Locate the cell with the specified text and output its (x, y) center coordinate. 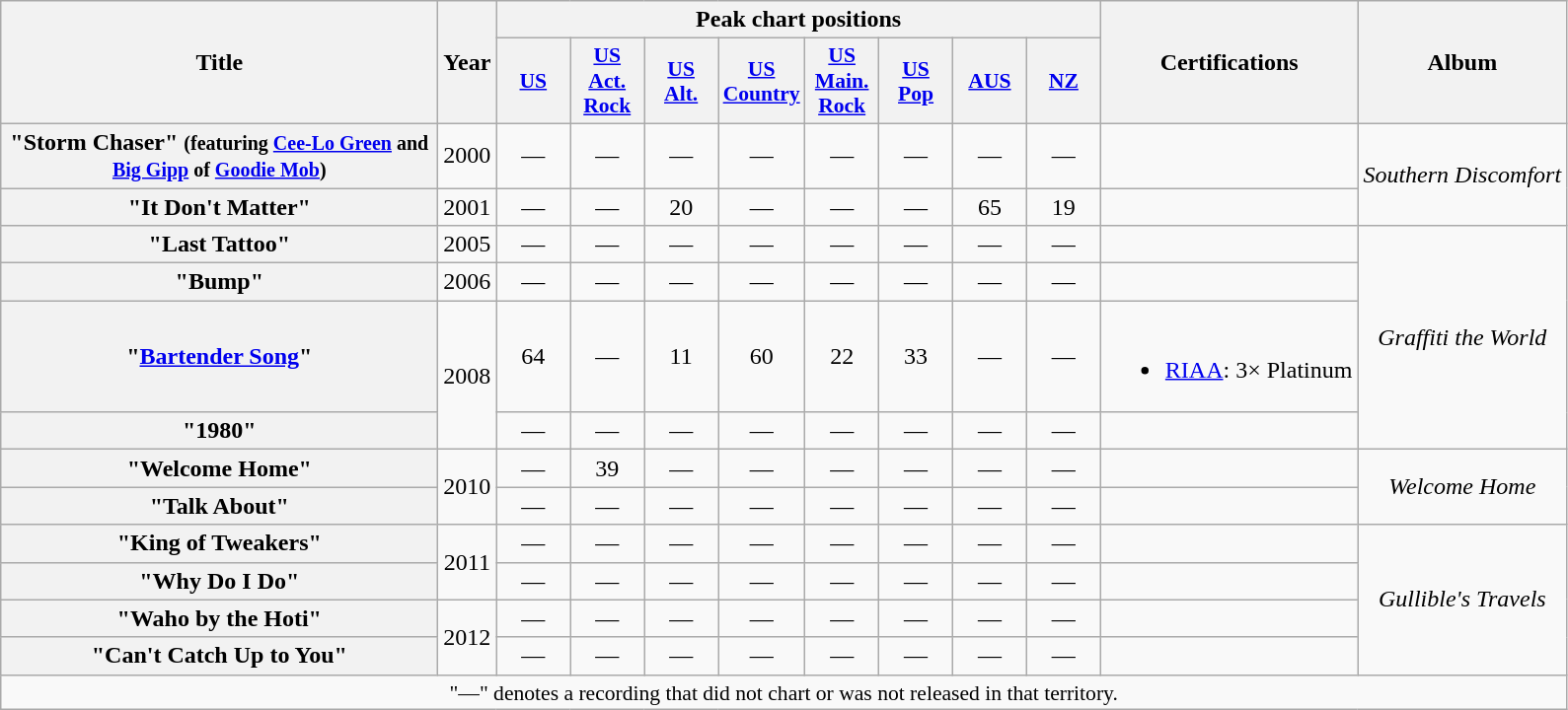
2012 (468, 637)
2006 (468, 282)
Welcome Home (1462, 487)
19 (1064, 206)
"Last Tattoo" (219, 245)
"It Don't Matter" (219, 206)
"1980" (219, 431)
39 (608, 468)
"Bartender Song" (219, 357)
"Storm Chaser" (featuring Cee-Lo Green and Big Gipp of Goodie Mob) (219, 156)
"Can't Catch Up to You" (219, 656)
"Waho by the Hoti" (219, 618)
2010 (468, 487)
Peak chart positions (798, 20)
RIAA: 3× Platinum (1230, 357)
"Welcome Home" (219, 468)
USPop (916, 81)
AUS (991, 81)
"Bump" (219, 282)
USMain. Rock (843, 81)
11 (681, 357)
22 (843, 357)
"Talk About" (219, 506)
2008 (468, 375)
2011 (468, 562)
2005 (468, 245)
USCountry (762, 81)
Title (219, 63)
Southern Discomfort (1462, 174)
USAlt. (681, 81)
20 (681, 206)
"Why Do I Do" (219, 581)
"King of Tweakers" (219, 543)
33 (916, 357)
2001 (468, 206)
2000 (468, 156)
USAct. Rock (608, 81)
Year (468, 63)
65 (991, 206)
Graffiti the World (1462, 337)
NZ (1064, 81)
64 (533, 357)
"—" denotes a recording that did not chart or was not released in that territory. (784, 692)
Album (1462, 63)
Gullible's Travels (1462, 600)
60 (762, 357)
US (533, 81)
Certifications (1230, 63)
